Output the [x, y] coordinate of the center of the cell containing the given text.  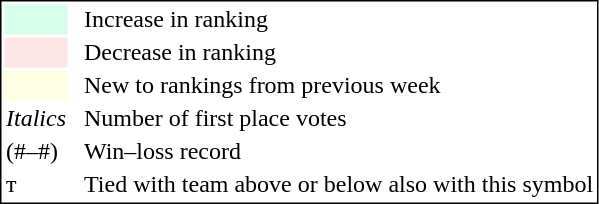
т [36, 185]
Win–loss record [338, 151]
New to rankings from previous week [338, 85]
Number of first place votes [338, 119]
Italics [36, 119]
Decrease in ranking [338, 53]
Tied with team above or below also with this symbol [338, 185]
Increase in ranking [338, 19]
(#–#) [36, 151]
